Identify which cell holds the provided text, then report its (X, Y) central coordinate. 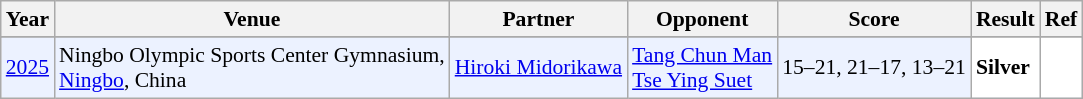
15–21, 21–17, 13–21 (874, 68)
Ningbo Olympic Sports Center Gymnasium,Ningbo, China (252, 68)
Venue (252, 19)
2025 (28, 68)
Partner (538, 19)
Tang Chun Man Tse Ying Suet (702, 68)
Score (874, 19)
Silver (1006, 68)
Year (28, 19)
Opponent (702, 19)
Hiroki Midorikawa (538, 68)
Ref (1061, 19)
Result (1006, 19)
